Find where the given text appears and provide that cell's center as [x, y] coordinate. 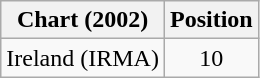
10 [211, 58]
Chart (2002) [83, 20]
Ireland (IRMA) [83, 58]
Position [211, 20]
